Return (x, y) of the center of cell containing provided text 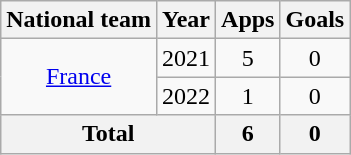
2022 (186, 96)
5 (248, 58)
2021 (186, 58)
France (79, 77)
6 (248, 134)
1 (248, 96)
National team (79, 20)
Year (186, 20)
Goals (315, 20)
Apps (248, 20)
Total (108, 134)
